Capture the cell that displays the provided text and extract its [X, Y] central coordinate. 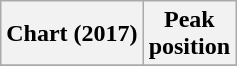
Peakposition [189, 34]
Chart (2017) [72, 34]
